Return [x, y] of the center of cell containing provided text 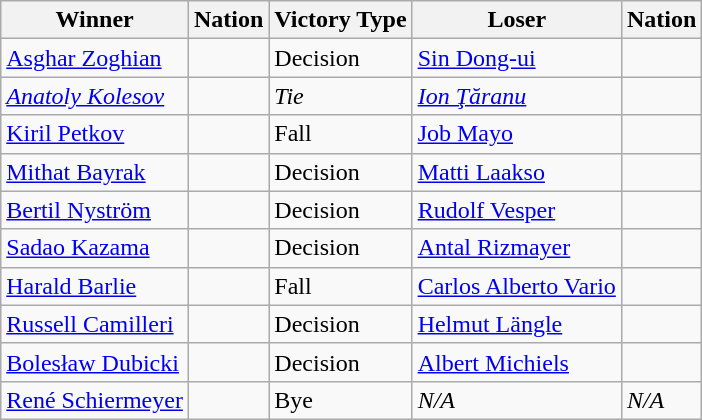
Russell Camilleri [95, 324]
Tie [340, 96]
Victory Type [340, 20]
Job Mayo [516, 134]
Matti Laakso [516, 172]
Bolesław Dubicki [95, 362]
Asghar Zoghian [95, 58]
Helmut Längle [516, 324]
Bertil Nyström [95, 210]
Antal Rizmayer [516, 248]
Sadao Kazama [95, 248]
Albert Michiels [516, 362]
Loser [516, 20]
Bye [340, 400]
Winner [95, 20]
Anatoly Kolesov [95, 96]
Rudolf Vesper [516, 210]
Mithat Bayrak [95, 172]
Carlos Alberto Vario [516, 286]
Harald Barlie [95, 286]
Kiril Petkov [95, 134]
Ion Ţăranu [516, 96]
Sin Dong-ui [516, 58]
René Schiermeyer [95, 400]
